Scan for the cell matching the given text and deliver its [X, Y] coordinate at center. 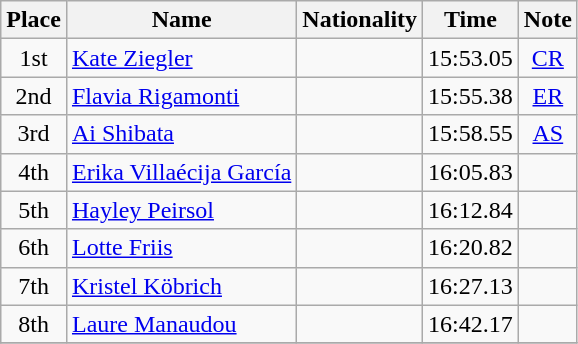
Ai Shibata [181, 134]
15:55.38 [471, 96]
15:53.05 [471, 58]
Hayley Peirsol [181, 210]
16:05.83 [471, 172]
16:27.13 [471, 286]
Time [471, 20]
AS [548, 134]
16:20.82 [471, 248]
16:42.17 [471, 324]
3rd [34, 134]
5th [34, 210]
1st [34, 58]
6th [34, 248]
Note [548, 20]
4th [34, 172]
Nationality [360, 20]
Erika Villaécija García [181, 172]
CR [548, 58]
Kate Ziegler [181, 58]
Flavia Rigamonti [181, 96]
2nd [34, 96]
8th [34, 324]
Kristel Köbrich [181, 286]
16:12.84 [471, 210]
Lotte Friis [181, 248]
7th [34, 286]
Place [34, 20]
Name [181, 20]
Laure Manaudou [181, 324]
ER [548, 96]
15:58.55 [471, 134]
